For the text-containing cell, return its midpoint in (x, y) coordinate format. 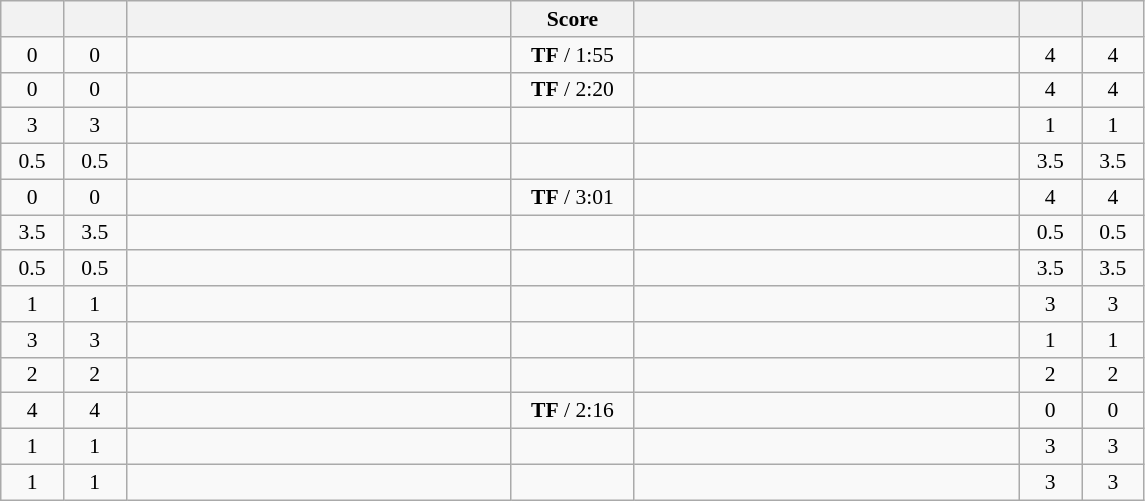
TF / 1:55 (572, 55)
TF / 3:01 (572, 197)
Score (572, 19)
TF / 2:20 (572, 90)
TF / 2:16 (572, 411)
